Capture the cell that displays the provided text and extract its [x, y] central coordinate. 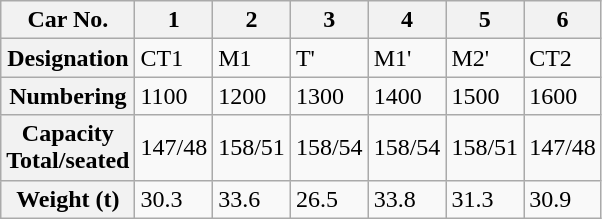
1300 [329, 96]
1200 [252, 96]
3 [329, 20]
M1' [407, 58]
31.3 [485, 199]
2 [252, 20]
4 [407, 20]
30.9 [563, 199]
Car No. [68, 20]
6 [563, 20]
M1 [252, 58]
26.5 [329, 199]
CT2 [563, 58]
CT1 [174, 58]
1100 [174, 96]
1400 [407, 96]
M2' [485, 58]
Designation [68, 58]
33.8 [407, 199]
T' [329, 58]
1500 [485, 96]
CapacityTotal/seated [68, 148]
30.3 [174, 199]
5 [485, 20]
1 [174, 20]
Weight (t) [68, 199]
Numbering [68, 96]
1600 [563, 96]
33.6 [252, 199]
